Locate the cell with the specified text and output its [x, y] center coordinate. 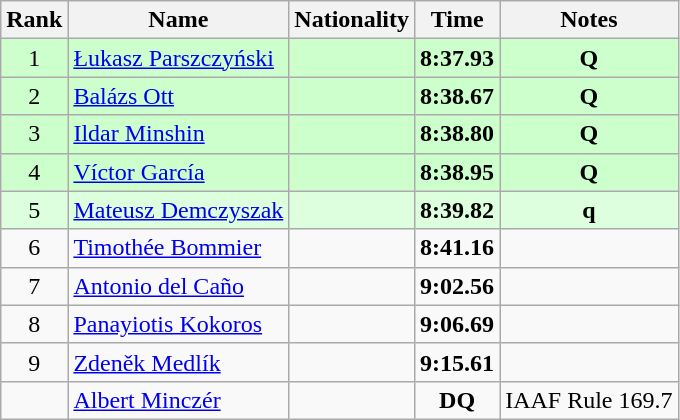
4 [34, 172]
Antonio del Caño [178, 286]
Notes [589, 20]
Balázs Ott [178, 96]
2 [34, 96]
9:02.56 [458, 286]
Name [178, 20]
Zdeněk Medlík [178, 362]
Time [458, 20]
Albert Minczér [178, 400]
3 [34, 134]
Łukasz Parszczyński [178, 58]
7 [34, 286]
9:06.69 [458, 324]
Timothée Bommier [178, 248]
9 [34, 362]
5 [34, 210]
8:37.93 [458, 58]
8:38.95 [458, 172]
q [589, 210]
8:41.16 [458, 248]
6 [34, 248]
Mateusz Demczyszak [178, 210]
DQ [458, 400]
Víctor García [178, 172]
IAAF Rule 169.7 [589, 400]
8:38.67 [458, 96]
Rank [34, 20]
8:38.80 [458, 134]
8 [34, 324]
1 [34, 58]
Ildar Minshin [178, 134]
8:39.82 [458, 210]
Nationality [352, 20]
9:15.61 [458, 362]
Panayiotis Kokoros [178, 324]
